Search for the cell housing the specified text and yield its (X, Y) center coordinate. 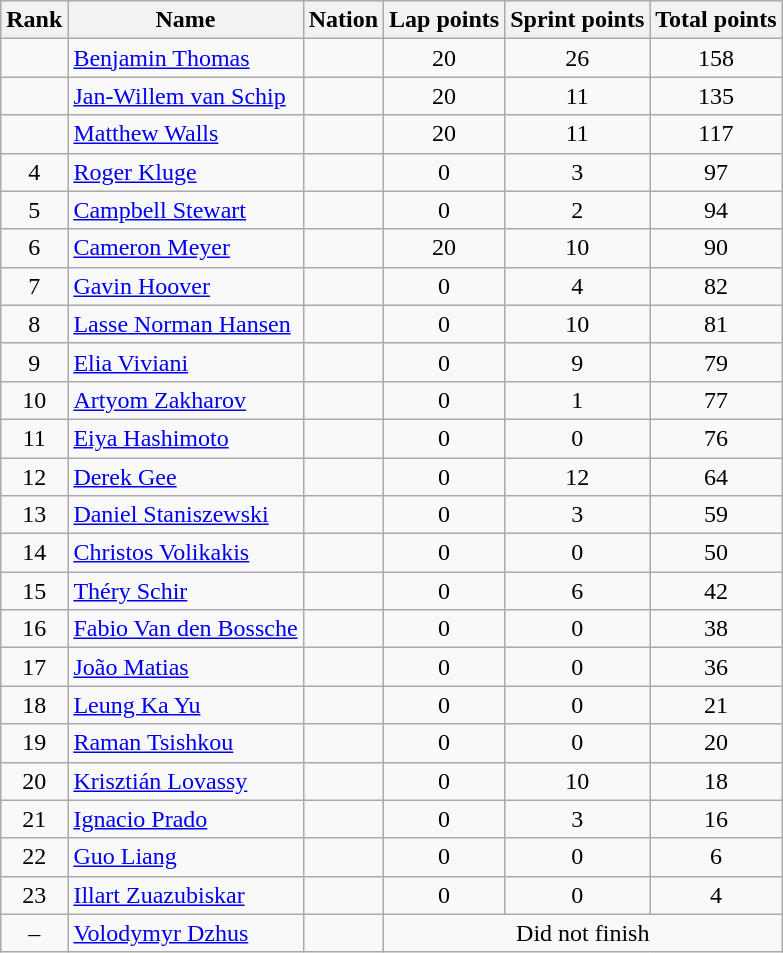
42 (716, 591)
64 (716, 477)
Raman Tsishkou (186, 743)
Matthew Walls (186, 134)
Volodymyr Dzhus (186, 933)
Christos Volikakis (186, 553)
Did not finish (583, 933)
Total points (716, 20)
Roger Kluge (186, 172)
Daniel Staniszewski (186, 515)
26 (578, 58)
90 (716, 248)
77 (716, 400)
– (34, 933)
135 (716, 96)
João Matias (186, 667)
Fabio Van den Bossche (186, 629)
Leung Ka Yu (186, 705)
36 (716, 667)
Krisztián Lovassy (186, 781)
Campbell Stewart (186, 210)
59 (716, 515)
81 (716, 324)
17 (34, 667)
Benjamin Thomas (186, 58)
Guo Liang (186, 857)
15 (34, 591)
Rank (34, 20)
Jan-Willem van Schip (186, 96)
7 (34, 286)
82 (716, 286)
5 (34, 210)
117 (716, 134)
Lasse Norman Hansen (186, 324)
13 (34, 515)
76 (716, 438)
19 (34, 743)
Illart Zuazubiskar (186, 895)
Sprint points (578, 20)
79 (716, 362)
14 (34, 553)
2 (578, 210)
Théry Schir (186, 591)
8 (34, 324)
Elia Viviani (186, 362)
Artyom Zakharov (186, 400)
38 (716, 629)
94 (716, 210)
50 (716, 553)
97 (716, 172)
Lap points (444, 20)
Eiya Hashimoto (186, 438)
Gavin Hoover (186, 286)
Cameron Meyer (186, 248)
Derek Gee (186, 477)
158 (716, 58)
1 (578, 400)
Nation (343, 20)
Ignacio Prado (186, 819)
Name (186, 20)
22 (34, 857)
23 (34, 895)
